Return the (x, y) coordinate for the center point of the cell that contains the specified text.  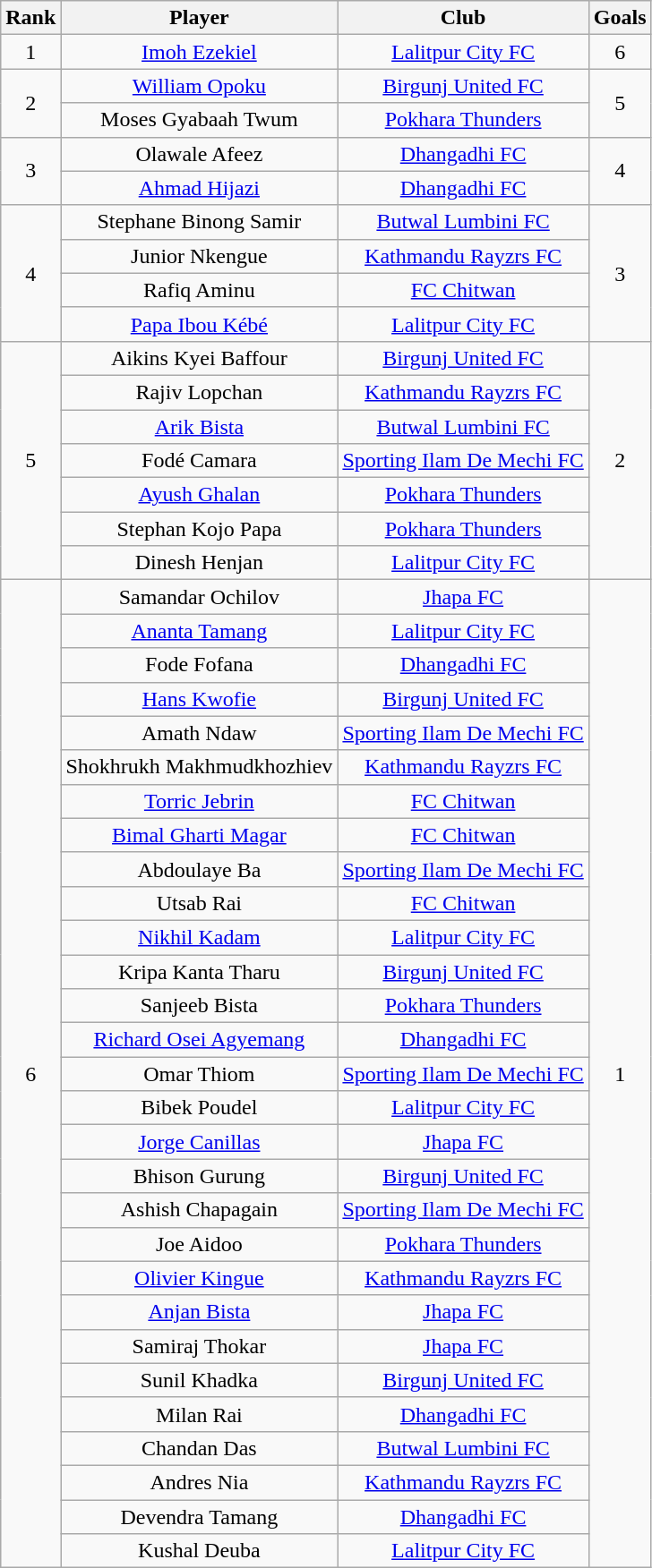
Stephane Binong Samir (199, 222)
Olivier Kingue (199, 1278)
Ahmad Hijazi (199, 188)
Fode Fofana (199, 665)
Bhison Gurung (199, 1176)
Bibek Poudel (199, 1108)
Torric Jebrin (199, 801)
Samiraj Thokar (199, 1346)
Junior Nkengue (199, 256)
William Opoku (199, 86)
Anjan Bista (199, 1312)
Imoh Ezekiel (199, 52)
Chandan Das (199, 1448)
Rafiq Aminu (199, 290)
Devendra Tamang (199, 1517)
Shokhrukh Makhmudkhozhiev (199, 767)
Rank (30, 18)
Papa Ibou Kébé (199, 324)
Stephan Kojo Papa (199, 529)
Ashish Chapagain (199, 1210)
Ananta Tamang (199, 631)
Abdoulaye Ba (199, 869)
Kripa Kanta Tharu (199, 971)
Bimal Gharti Magar (199, 835)
Arik Bista (199, 427)
Player (199, 18)
Utsab Rai (199, 903)
Andres Nia (199, 1482)
Kushal Deuba (199, 1551)
Moses Gyabaah Twum (199, 120)
Hans Kwofie (199, 699)
Nikhil Kadam (199, 937)
Sunil Khadka (199, 1380)
Fodé Camara (199, 461)
Rajiv Lopchan (199, 392)
Goals (620, 18)
Omar Thiom (199, 1074)
Joe Aidoo (199, 1244)
Dinesh Henjan (199, 563)
Samandar Ochilov (199, 597)
Ayush Ghalan (199, 495)
Richard Osei Agyemang (199, 1040)
Olawale Afeez (199, 154)
Sanjeeb Bista (199, 1006)
Club (463, 18)
Jorge Canillas (199, 1142)
Milan Rai (199, 1414)
Aikins Kyei Baffour (199, 358)
Amath Ndaw (199, 733)
